Capture the cell that displays the provided text and extract its (X, Y) central coordinate. 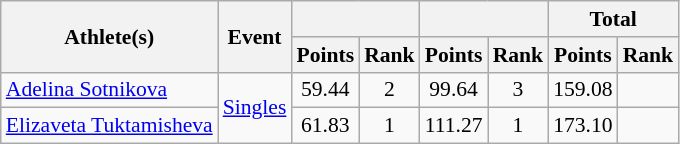
Elizaveta Tuktamisheva (110, 126)
2 (390, 90)
59.44 (325, 90)
Event (255, 36)
173.10 (582, 126)
Athlete(s) (110, 36)
Total (613, 19)
Singles (255, 108)
99.64 (454, 90)
3 (518, 90)
111.27 (454, 126)
61.83 (325, 126)
Adelina Sotnikova (110, 90)
159.08 (582, 90)
